Scan for the cell matching the given text and deliver its (x, y) coordinate at center. 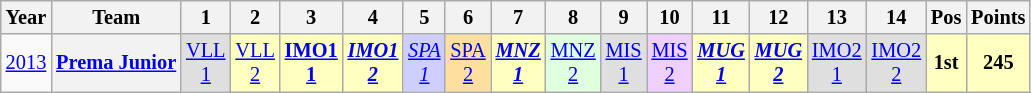
8 (574, 17)
12 (778, 17)
SPA2 (468, 63)
MUG1 (720, 63)
10 (670, 17)
Team (116, 17)
1 (206, 17)
11 (720, 17)
6 (468, 17)
5 (424, 17)
7 (518, 17)
MNZ2 (574, 63)
MNZ1 (518, 63)
3 (312, 17)
MUG2 (778, 63)
Points (998, 17)
IMO21 (837, 63)
1st (946, 63)
Year (26, 17)
Prema Junior (116, 63)
14 (897, 17)
IMO12 (374, 63)
Pos (946, 17)
245 (998, 63)
2013 (26, 63)
MIS2 (670, 63)
2 (254, 17)
IMO22 (897, 63)
VLL1 (206, 63)
13 (837, 17)
9 (624, 17)
4 (374, 17)
VLL2 (254, 63)
SPA1 (424, 63)
MIS1 (624, 63)
IMO11 (312, 63)
